Return [X, Y] of the center of cell containing provided text 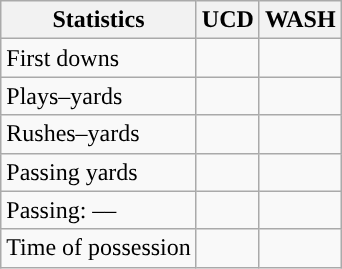
Time of possession [99, 248]
Passing: –– [99, 210]
First downs [99, 58]
WASH [300, 20]
Passing yards [99, 172]
UCD [228, 20]
Plays–yards [99, 96]
Statistics [99, 20]
Rushes–yards [99, 134]
